Determine the [x, y] coordinate at the center of the cell enclosing the given text.  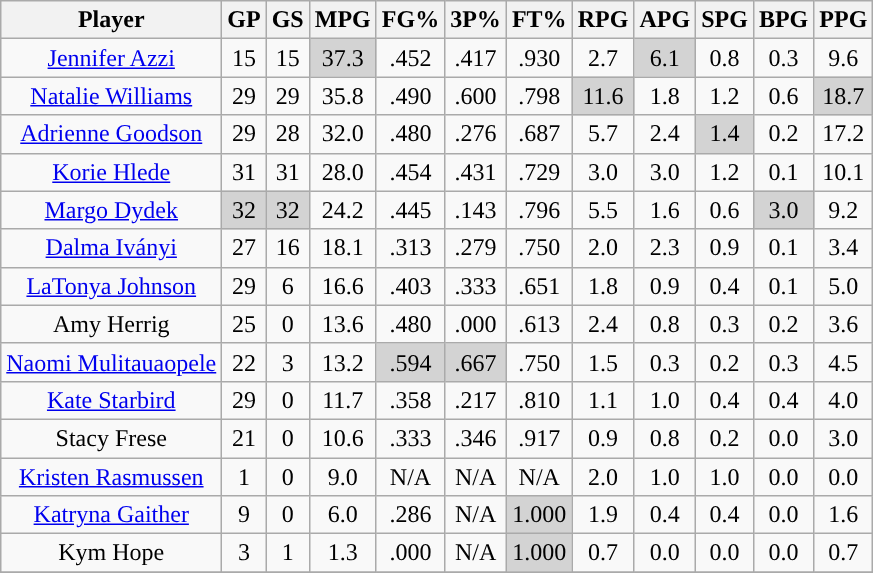
21 [244, 438]
16 [288, 248]
28.0 [342, 172]
2.7 [603, 58]
25 [244, 324]
.613 [539, 324]
6 [288, 286]
16.6 [342, 286]
.490 [410, 96]
1.3 [342, 553]
9.6 [844, 58]
Korie Hlede [112, 172]
Katryna Gaither [112, 515]
28 [288, 134]
4.0 [844, 400]
27 [244, 248]
.687 [539, 134]
APG [665, 20]
RPG [603, 20]
9.2 [844, 210]
.452 [410, 58]
Kristen Rasmussen [112, 477]
6.0 [342, 515]
Natalie Williams [112, 96]
5.7 [603, 134]
4.5 [844, 362]
1.9 [603, 515]
1.1 [603, 400]
.313 [410, 248]
35.8 [342, 96]
Adrienne Goodson [112, 134]
.417 [476, 58]
LaTonya Johnson [112, 286]
.729 [539, 172]
22 [244, 362]
9.0 [342, 477]
.651 [539, 286]
.276 [476, 134]
.403 [410, 286]
.667 [476, 362]
MPG [342, 20]
1.4 [725, 134]
GP [244, 20]
Player [112, 20]
Stacy Frese [112, 438]
.600 [476, 96]
24.2 [342, 210]
.796 [539, 210]
37.3 [342, 58]
5.5 [603, 210]
.454 [410, 172]
BPG [783, 20]
.346 [476, 438]
Naomi Mulitauaopele [112, 362]
3.6 [844, 324]
11.7 [342, 400]
.217 [476, 400]
32.0 [342, 134]
11.6 [603, 96]
5.0 [844, 286]
13.2 [342, 362]
.917 [539, 438]
2.3 [665, 248]
.143 [476, 210]
Kate Starbird [112, 400]
.279 [476, 248]
GS [288, 20]
3.4 [844, 248]
13.6 [342, 324]
Margo Dydek [112, 210]
Amy Herrig [112, 324]
.810 [539, 400]
3P% [476, 20]
SPG [725, 20]
9 [244, 515]
Kym Hope [112, 553]
.798 [539, 96]
.431 [476, 172]
1.5 [603, 362]
FG% [410, 20]
6.1 [665, 58]
PPG [844, 20]
.286 [410, 515]
10.6 [342, 438]
.930 [539, 58]
18.7 [844, 96]
Dalma Iványi [112, 248]
18.1 [342, 248]
.594 [410, 362]
17.2 [844, 134]
.358 [410, 400]
FT% [539, 20]
.445 [410, 210]
10.1 [844, 172]
Jennifer Azzi [112, 58]
